Return (X, Y) of the center of cell containing provided text 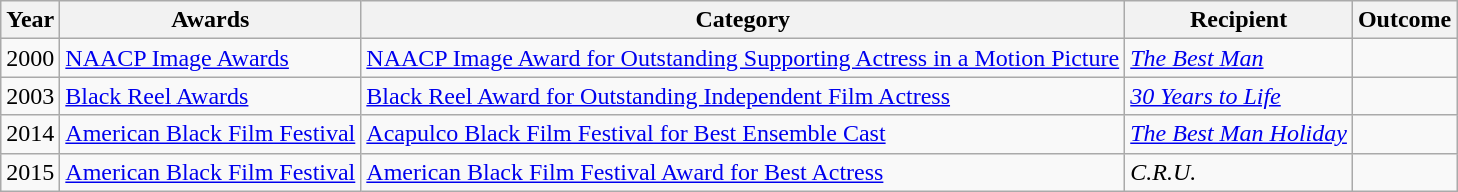
Acapulco Black Film Festival for Best Ensemble Cast (743, 134)
Awards (210, 20)
NAACP Image Awards (210, 58)
American Black Film Festival Award for Best Actress (743, 172)
Year (30, 20)
Category (743, 20)
2014 (30, 134)
2003 (30, 96)
Black Reel Awards (210, 96)
Outcome (1404, 20)
Recipient (1239, 20)
30 Years to Life (1239, 96)
NAACP Image Award for Outstanding Supporting Actress in a Motion Picture (743, 58)
2015 (30, 172)
The Best Man Holiday (1239, 134)
2000 (30, 58)
Black Reel Award for Outstanding Independent Film Actress (743, 96)
C.R.U. (1239, 172)
The Best Man (1239, 58)
